Find where the given text appears and provide that cell's center as [X, Y] coordinate. 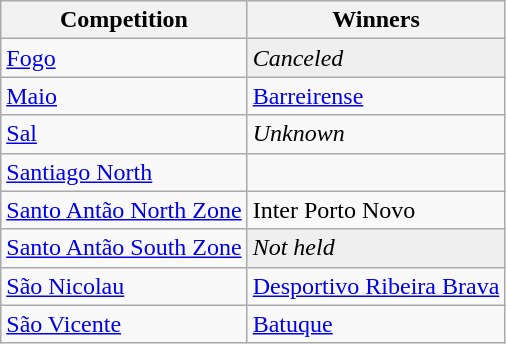
São Nicolau [124, 286]
Unknown [376, 134]
Santiago North [124, 172]
Batuque [376, 324]
São Vicente [124, 324]
Canceled [376, 58]
Fogo [124, 58]
Barreirense [376, 96]
Competition [124, 20]
Winners [376, 20]
Inter Porto Novo [376, 210]
Sal [124, 134]
Maio [124, 96]
Santo Antão North Zone [124, 210]
Not held [376, 248]
Desportivo Ribeira Brava [376, 286]
Santo Antão South Zone [124, 248]
